Scan for the cell matching the given text and deliver its [X, Y] coordinate at center. 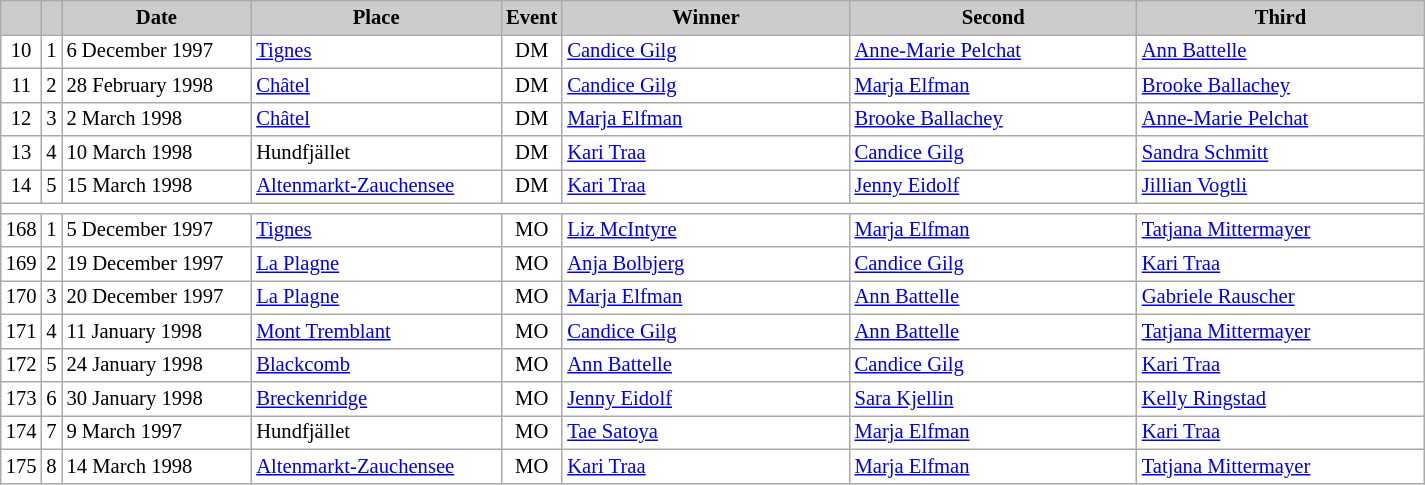
169 [22, 263]
14 [22, 186]
11 January 1998 [157, 331]
Jillian Vogtli [1280, 186]
170 [22, 297]
Tae Satoya [706, 432]
Date [157, 17]
2 March 1998 [157, 119]
5 December 1997 [157, 230]
10 March 1998 [157, 153]
Kelly Ringstad [1280, 399]
Sandra Schmitt [1280, 153]
8 [51, 466]
174 [22, 432]
20 December 1997 [157, 297]
Third [1280, 17]
Place [376, 17]
14 March 1998 [157, 466]
Anja Bolbjerg [706, 263]
19 December 1997 [157, 263]
173 [22, 399]
Mont Tremblant [376, 331]
15 March 1998 [157, 186]
171 [22, 331]
9 March 1997 [157, 432]
6 December 1997 [157, 51]
11 [22, 85]
24 January 1998 [157, 365]
175 [22, 466]
6 [51, 399]
Blackcomb [376, 365]
Sara Kjellin [994, 399]
172 [22, 365]
168 [22, 230]
Second [994, 17]
13 [22, 153]
Event [532, 17]
7 [51, 432]
10 [22, 51]
12 [22, 119]
Liz McIntyre [706, 230]
28 February 1998 [157, 85]
30 January 1998 [157, 399]
Breckenridge [376, 399]
Gabriele Rauscher [1280, 297]
Winner [706, 17]
